Capture the cell that displays the provided text and extract its [X, Y] central coordinate. 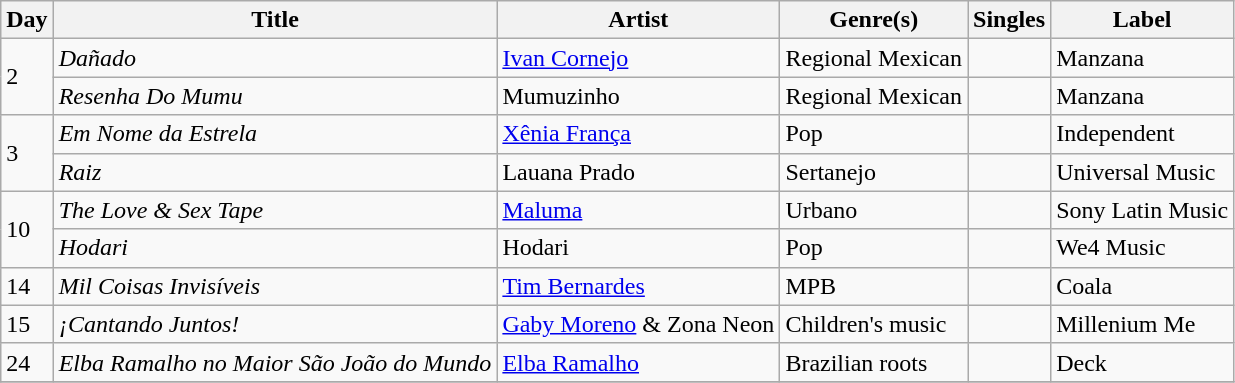
Coala [1142, 286]
Lauana Prado [638, 172]
Em Nome da Estrela [275, 134]
Mumuzinho [638, 96]
Title [275, 20]
¡Cantando Juntos! [275, 324]
15 [27, 324]
We4 Music [1142, 248]
Tim Bernardes [638, 286]
Day [27, 20]
Independent [1142, 134]
Urbano [874, 210]
Millenium Me [1142, 324]
Gaby Moreno & Zona Neon [638, 324]
Label [1142, 20]
Dañado [275, 58]
2 [27, 77]
Universal Music [1142, 172]
Elba Ramalho no Maior São João do Mundo [275, 362]
Resenha Do Mumu [275, 96]
Xênia França [638, 134]
14 [27, 286]
Singles [1010, 20]
3 [27, 153]
24 [27, 362]
Sony Latin Music [1142, 210]
Ivan Cornejo [638, 58]
Elba Ramalho [638, 362]
Children's music [874, 324]
10 [27, 229]
Genre(s) [874, 20]
Deck [1142, 362]
Sertanejo [874, 172]
MPB [874, 286]
Raiz [275, 172]
Maluma [638, 210]
Artist [638, 20]
Brazilian roots [874, 362]
Mil Coisas Invisíveis [275, 286]
The Love & Sex Tape [275, 210]
